Scan for the cell matching the given text and deliver its [x, y] coordinate at center. 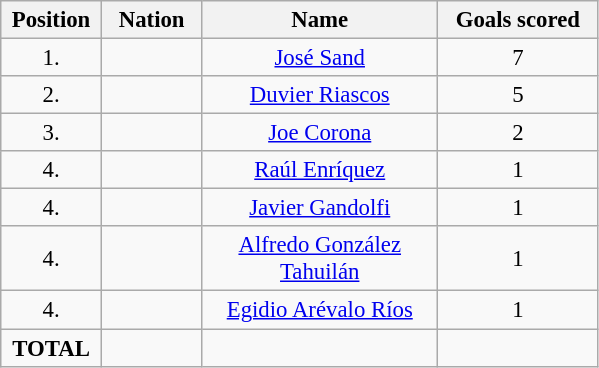
7 [518, 58]
Position [52, 20]
TOTAL [52, 348]
Duvier Riascos [320, 95]
Nation [152, 20]
Goals scored [518, 20]
2. [52, 95]
2 [518, 133]
José Sand [320, 58]
1. [52, 58]
5 [518, 95]
Raúl Enríquez [320, 170]
Javier Gandolfi [320, 208]
Egidio Arévalo Ríos [320, 310]
Name [320, 20]
3. [52, 133]
Alfredo González Tahuilán [320, 258]
Joe Corona [320, 133]
